Capture the cell that displays the provided text and extract its (x, y) central coordinate. 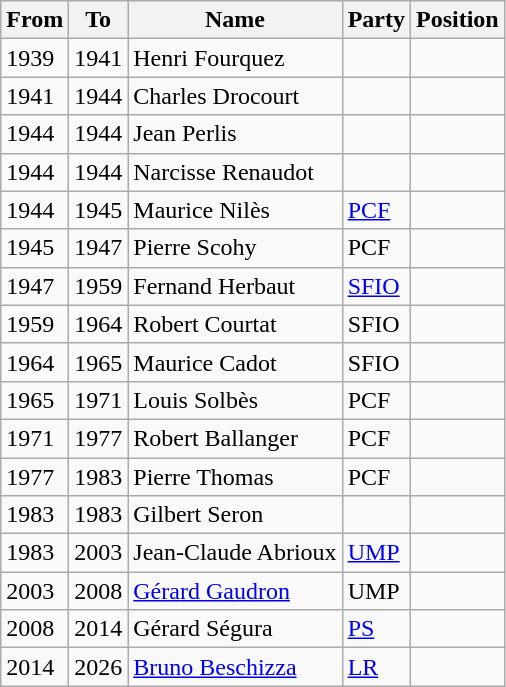
LR (376, 667)
Jean-Claude Abrioux (235, 553)
Gérard Ségura (235, 629)
Narcisse Renaudot (235, 172)
Fernand Herbaut (235, 286)
Bruno Beschizza (235, 667)
Pierre Scohy (235, 248)
Robert Courtat (235, 324)
Maurice Nilès (235, 210)
Party (376, 20)
Gilbert Seron (235, 515)
Gérard Gaudron (235, 591)
2026 (98, 667)
To (98, 20)
Louis Solbès (235, 400)
Charles Drocourt (235, 96)
From (35, 20)
Pierre Thomas (235, 477)
PS (376, 629)
Maurice Cadot (235, 362)
Name (235, 20)
Henri Fourquez (235, 58)
Jean Perlis (235, 134)
1939 (35, 58)
Position (457, 20)
Robert Ballanger (235, 438)
